Return (x, y) of the center of cell containing provided text 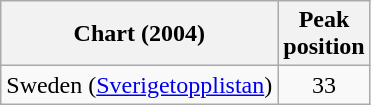
Sweden (Sverigetopplistan) (140, 85)
Peakposition (324, 34)
Chart (2004) (140, 34)
33 (324, 85)
